Determine the [X, Y] coordinate at the center of the cell enclosing the given text.  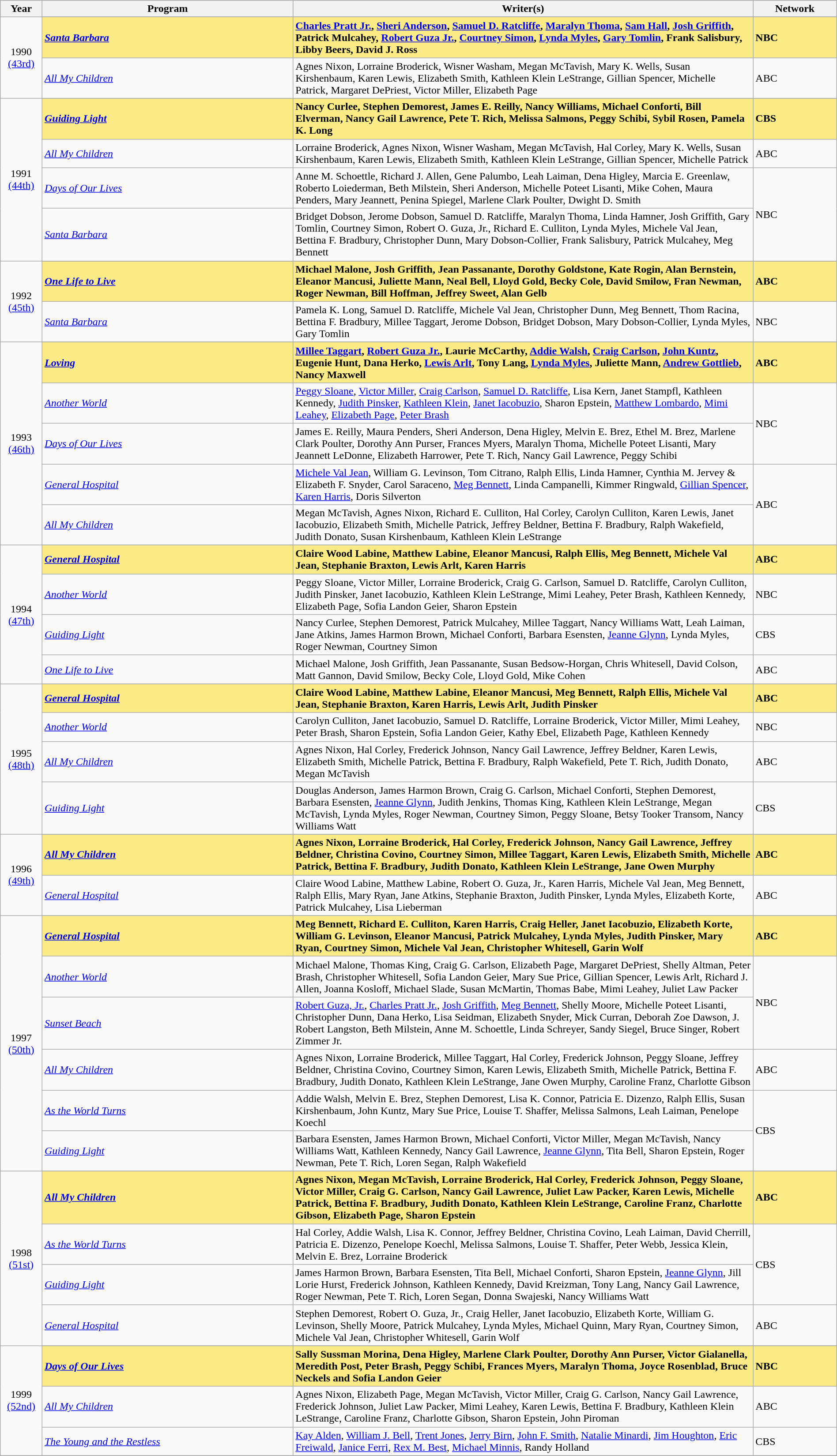
1993(46th) [21, 443]
Network [795, 9]
Writer(s) [523, 9]
1991(44th) [21, 180]
1992(45th) [21, 301]
1990(43rd) [21, 58]
1999(52nd) [21, 1400]
1994(47th) [21, 615]
Year [21, 9]
Sunset Beach [167, 1023]
Loving [167, 362]
1998(51st) [21, 1258]
1997(50th) [21, 1043]
The Young and the Restless [167, 1441]
Claire Wood Labine, Matthew Labine, Eleanor Mancusi, Ralph Ellis, Meg Bennett, Michele Val Jean, Stephanie Braxton, Lewis Arlt, Karen Harris [523, 559]
1995(48th) [21, 759]
Program [167, 9]
1996(49th) [21, 875]
